Detect which cell encompasses the target text, then output its (X, Y) center coordinate. 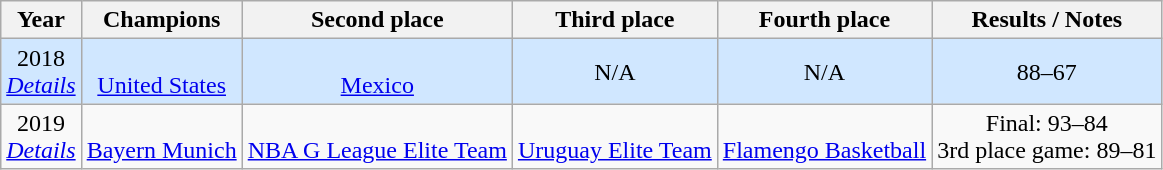
Bayern Munich (162, 136)
Fourth place (824, 20)
Champions (162, 20)
Flamengo Basketball (824, 136)
United States (162, 72)
Second place (377, 20)
Mexico (377, 72)
88–67 (1047, 72)
Third place (614, 20)
Year (41, 20)
Results / Notes (1047, 20)
2019Details (41, 136)
2018Details (41, 72)
Final: 93–843rd place game: 89–81 (1047, 136)
NBA G League Elite Team (377, 136)
Uruguay Elite Team (614, 136)
